Provide the (X, Y) coordinate of the cell's center where the given text is located.  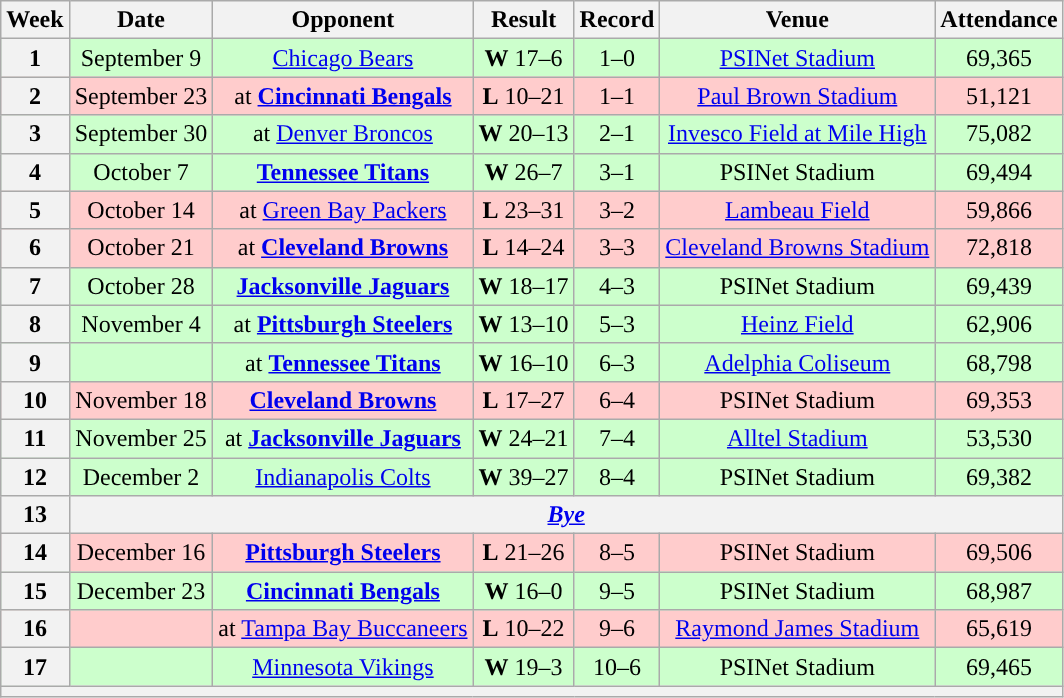
September 23 (141, 96)
November 4 (141, 324)
Opponent (343, 20)
Tennessee Titans (343, 172)
2 (35, 96)
13 (35, 515)
Lambeau Field (798, 210)
at Pittsburgh Steelers (343, 324)
12 (35, 477)
Attendance (999, 20)
L 23–31 (524, 210)
L 10–21 (524, 96)
8 (35, 324)
L 17–27 (524, 400)
Adelphia Coliseum (798, 362)
1–1 (617, 96)
14 (35, 553)
L 14–24 (524, 248)
W 13–10 (524, 324)
Alltel Stadium (798, 438)
Raymond James Stadium (798, 629)
3 (35, 134)
at Cincinnati Bengals (343, 96)
L 21–26 (524, 553)
W 16–10 (524, 362)
at Jacksonville Jaguars (343, 438)
69,439 (999, 286)
69,494 (999, 172)
L 10–22 (524, 629)
4–3 (617, 286)
16 (35, 629)
3–1 (617, 172)
8–5 (617, 553)
Invesco Field at Mile High (798, 134)
15 (35, 591)
6 (35, 248)
3–3 (617, 248)
December 23 (141, 591)
Cincinnati Bengals (343, 591)
Record (617, 20)
W 24–21 (524, 438)
62,906 (999, 324)
1 (35, 58)
17 (35, 667)
6–4 (617, 400)
51,121 (999, 96)
9 (35, 362)
October 14 (141, 210)
Cleveland Browns Stadium (798, 248)
W 26–7 (524, 172)
7 (35, 286)
Result (524, 20)
Paul Brown Stadium (798, 96)
68,987 (999, 591)
69,465 (999, 667)
Pittsburgh Steelers (343, 553)
Indianapolis Colts (343, 477)
December 2 (141, 477)
69,506 (999, 553)
1–0 (617, 58)
W 19–3 (524, 667)
W 16–0 (524, 591)
72,818 (999, 248)
2–1 (617, 134)
6–3 (617, 362)
December 16 (141, 553)
at Denver Broncos (343, 134)
Venue (798, 20)
53,530 (999, 438)
69,353 (999, 400)
Jacksonville Jaguars (343, 286)
Minnesota Vikings (343, 667)
11 (35, 438)
September 30 (141, 134)
Bye (566, 515)
65,619 (999, 629)
68,798 (999, 362)
W 39–27 (524, 477)
9–6 (617, 629)
Cleveland Browns (343, 400)
7–4 (617, 438)
at Green Bay Packers (343, 210)
W 20–13 (524, 134)
5 (35, 210)
69,382 (999, 477)
69,365 (999, 58)
September 9 (141, 58)
October 28 (141, 286)
W 17–6 (524, 58)
November 25 (141, 438)
November 18 (141, 400)
9–5 (617, 591)
at Tennessee Titans (343, 362)
4 (35, 172)
8–4 (617, 477)
5–3 (617, 324)
3–2 (617, 210)
at Tampa Bay Buccaneers (343, 629)
Week (35, 20)
October 7 (141, 172)
at Cleveland Browns (343, 248)
Heinz Field (798, 324)
W 18–17 (524, 286)
59,866 (999, 210)
10 (35, 400)
75,082 (999, 134)
10–6 (617, 667)
Chicago Bears (343, 58)
Date (141, 20)
October 21 (141, 248)
